Detect which cell encompasses the target text, then output its (x, y) center coordinate. 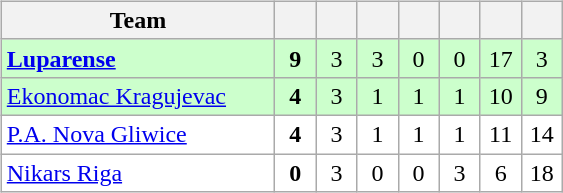
Ekonomac Kragujevac (138, 96)
Luparense (138, 58)
6 (500, 173)
10 (500, 96)
11 (500, 134)
Nikars Riga (138, 173)
Team (138, 20)
P.A. Nova Gliwice (138, 134)
18 (542, 173)
17 (500, 58)
14 (542, 134)
